Pinpoint the cell where the given text exists, returning its [x, y] midpoint coordinate. 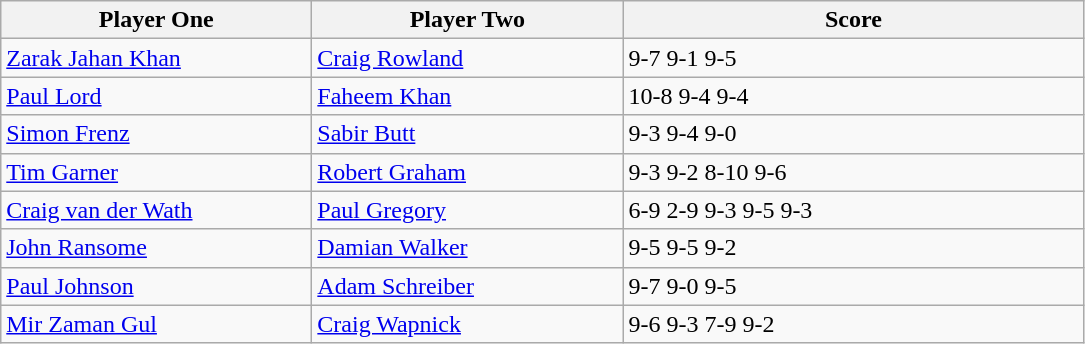
Score [854, 20]
Adam Schreiber [468, 286]
Faheem Khan [468, 96]
6-9 2-9 9-3 9-5 9-3 [854, 210]
Player One [156, 20]
Player Two [468, 20]
9-6 9-3 7-9 9-2 [854, 324]
Sabir Butt [468, 134]
9-3 9-4 9-0 [854, 134]
Paul Johnson [156, 286]
9-3 9-2 8-10 9-6 [854, 172]
Craig Rowland [468, 58]
Mir Zaman Gul [156, 324]
9-7 9-1 9-5 [854, 58]
9-7 9-0 9-5 [854, 286]
10-8 9-4 9-4 [854, 96]
Zarak Jahan Khan [156, 58]
John Ransome [156, 248]
Damian Walker [468, 248]
Paul Lord [156, 96]
9-5 9-5 9-2 [854, 248]
Craig Wapnick [468, 324]
Tim Garner [156, 172]
Simon Frenz [156, 134]
Robert Graham [468, 172]
Paul Gregory [468, 210]
Craig van der Wath [156, 210]
